Return the [x, y] coordinate for the center point of the cell that contains the specified text.  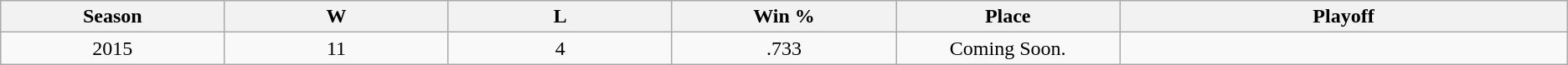
W [337, 17]
11 [337, 48]
Playoff [1344, 17]
4 [560, 48]
Season [112, 17]
Place [1008, 17]
L [560, 17]
Coming Soon. [1008, 48]
Win % [784, 17]
2015 [112, 48]
.733 [784, 48]
